Identify which cell holds the provided text, then report its (x, y) central coordinate. 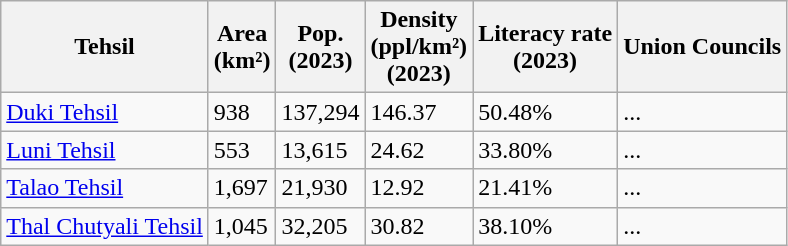
24.62 (419, 150)
33.80% (546, 150)
Luni Tehsil (105, 150)
Area(km²) (242, 47)
Thal Chutyali Tehsil (105, 226)
137,294 (320, 112)
32,205 (320, 226)
12.92 (419, 188)
21.41% (546, 188)
553 (242, 150)
Density(ppl/km²)(2023) (419, 47)
13,615 (320, 150)
Literacy rate(2023) (546, 47)
Talao Tehsil (105, 188)
1,697 (242, 188)
146.37 (419, 112)
Duki Tehsil (105, 112)
38.10% (546, 226)
30.82 (419, 226)
938 (242, 112)
50.48% (546, 112)
Union Councils (702, 47)
Pop.(2023) (320, 47)
1,045 (242, 226)
Tehsil (105, 47)
21,930 (320, 188)
